Detect which cell encompasses the target text, then output its [x, y] center coordinate. 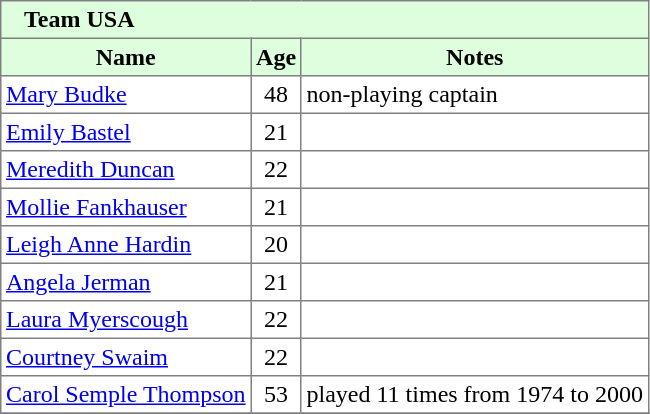
Emily Bastel [126, 132]
Mary Budke [126, 95]
Mollie Fankhauser [126, 207]
20 [276, 245]
Team USA [324, 20]
Courtney Swaim [126, 357]
Notes [474, 57]
Angela Jerman [126, 282]
Meredith Duncan [126, 170]
53 [276, 395]
Leigh Anne Hardin [126, 245]
48 [276, 95]
Laura Myerscough [126, 320]
Name [126, 57]
played 11 times from 1974 to 2000 [474, 395]
non-playing captain [474, 95]
Age [276, 57]
Carol Semple Thompson [126, 395]
